From the cell containing the given text, extract its center point as (x, y) coordinate. 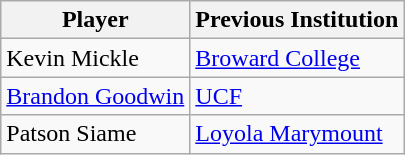
Kevin Mickle (96, 58)
UCF (297, 96)
Previous Institution (297, 20)
Broward College (297, 58)
Brandon Goodwin (96, 96)
Loyola Marymount (297, 134)
Patson Siame (96, 134)
Player (96, 20)
